Locate the cell with the specified text and output its [x, y] center coordinate. 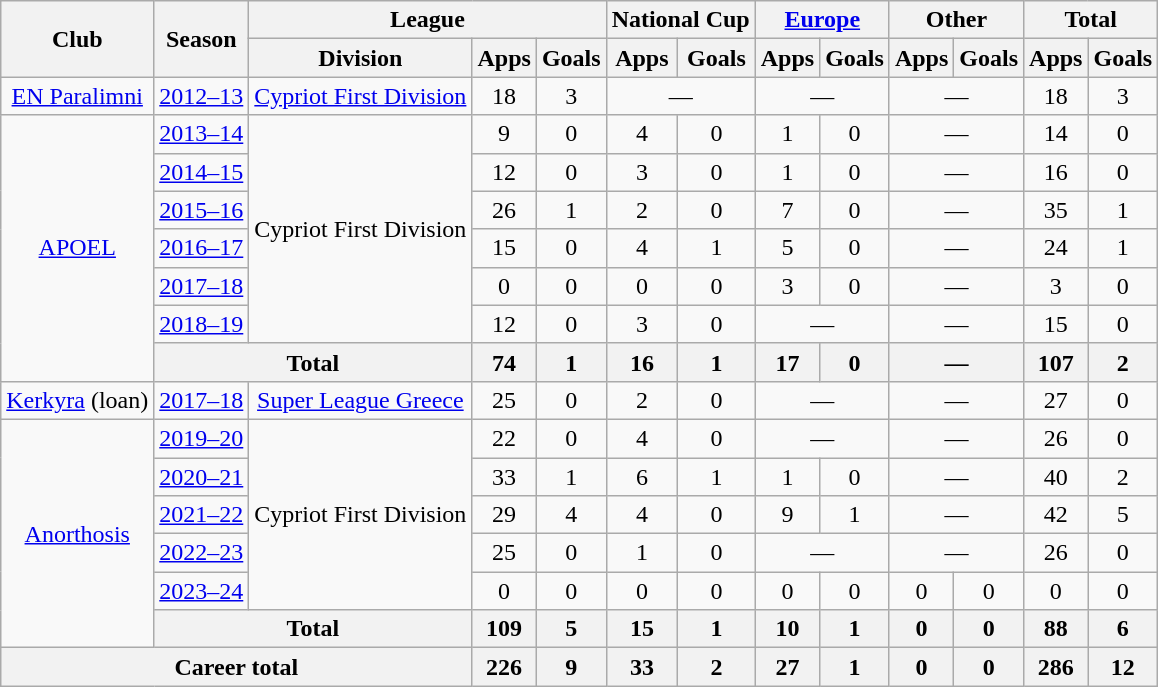
2015–16 [202, 210]
2021–22 [202, 515]
29 [504, 515]
2014–15 [202, 172]
24 [1056, 248]
2013–14 [202, 134]
EN Paralimni [78, 96]
17 [787, 362]
Kerkyra (loan) [78, 400]
226 [504, 667]
Anorthosis [78, 533]
2012–13 [202, 96]
88 [1056, 629]
14 [1056, 134]
League [428, 20]
107 [1056, 362]
Season [202, 39]
74 [504, 362]
22 [504, 438]
2023–24 [202, 591]
Other [956, 20]
286 [1056, 667]
Division [360, 58]
National Cup [680, 20]
2016–17 [202, 248]
2020–21 [202, 477]
40 [1056, 477]
2019–20 [202, 438]
35 [1056, 210]
Super League Greece [360, 400]
Career total [236, 667]
109 [504, 629]
Club [78, 39]
2022–23 [202, 553]
42 [1056, 515]
APOEL [78, 248]
2018–19 [202, 324]
Europe [822, 20]
7 [787, 210]
10 [787, 629]
